From the cell containing the given text, extract its center point as (x, y) coordinate. 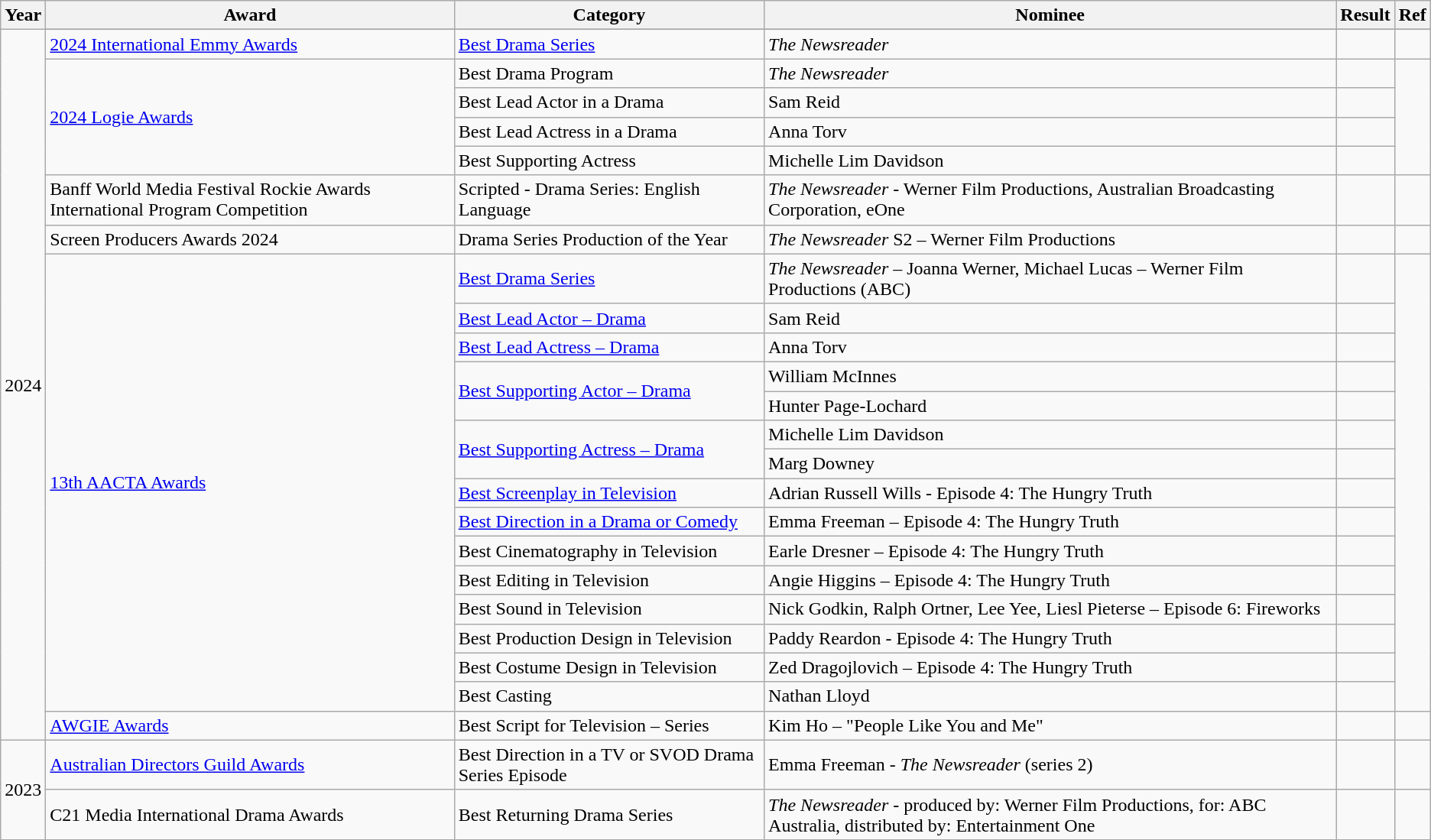
Category (608, 15)
Australian Directors Guild Awards (250, 764)
2024 Logie Awards (250, 117)
Nominee (1050, 15)
The Newsreader – Joanna Werner, Michael Lucas – Werner Film Productions (ABC) (1050, 278)
Best Script for Television – Series (608, 725)
Result (1365, 15)
Zed Dragojlovich – Episode 4: The Hungry Truth (1050, 667)
Emma Freeman - The Newsreader (series 2) (1050, 764)
Best Returning Drama Series (608, 815)
Best Lead Actor – Drama (608, 318)
Best Lead Actor in a Drama (608, 102)
Marg Downey (1050, 464)
Best Production Design in Television (608, 638)
Earle Dresner – Episode 4: The Hungry Truth (1050, 551)
2024 International Emmy Awards (250, 44)
Best Screenplay in Television (608, 493)
Best Drama Program (608, 73)
Best Supporting Actor – Drama (608, 391)
Drama Series Production of the Year (608, 239)
Hunter Page-Lochard (1050, 406)
Banff World Media Festival Rockie Awards International Program Competition (250, 200)
Nick Godkin, Ralph Ortner, Lee Yee, Liesl Pieterse – Episode 6: Fireworks (1050, 609)
Best Casting (608, 696)
The Newsreader - Werner Film Productions, Australian Broadcasting Corporation, eOne (1050, 200)
Best Lead Actress in a Drama (608, 131)
Screen Producers Awards 2024 (250, 239)
2024 (23, 385)
Scripted - Drama Series: English Language (608, 200)
Adrian Russell Wills - Episode 4: The Hungry Truth (1050, 493)
Best Editing in Television (608, 580)
Ref (1413, 15)
Kim Ho – "People Like You and Me" (1050, 725)
Award (250, 15)
Best Sound in Television (608, 609)
Nathan Lloyd (1050, 696)
Best Cinematography in Television (608, 551)
C21 Media International Drama Awards (250, 815)
Year (23, 15)
Best Supporting Actress – Drama (608, 449)
William McInnes (1050, 376)
AWGIE Awards (250, 725)
2023 (23, 790)
Best Direction in a TV or SVOD Drama Series Episode (608, 764)
Paddy Reardon - Episode 4: The Hungry Truth (1050, 638)
Angie Higgins – Episode 4: The Hungry Truth (1050, 580)
Best Costume Design in Television (608, 667)
13th AACTA Awards (250, 482)
The Newsreader - produced by: Werner Film Productions, for: ABC Australia, distributed by: Entertainment One (1050, 815)
The Newsreader S2 – Werner Film Productions (1050, 239)
Best Supporting Actress (608, 161)
Best Direction in a Drama or Comedy (608, 522)
Best Lead Actress – Drama (608, 347)
Emma Freeman – Episode 4: The Hungry Truth (1050, 522)
